Capture the cell that displays the provided text and extract its [X, Y] central coordinate. 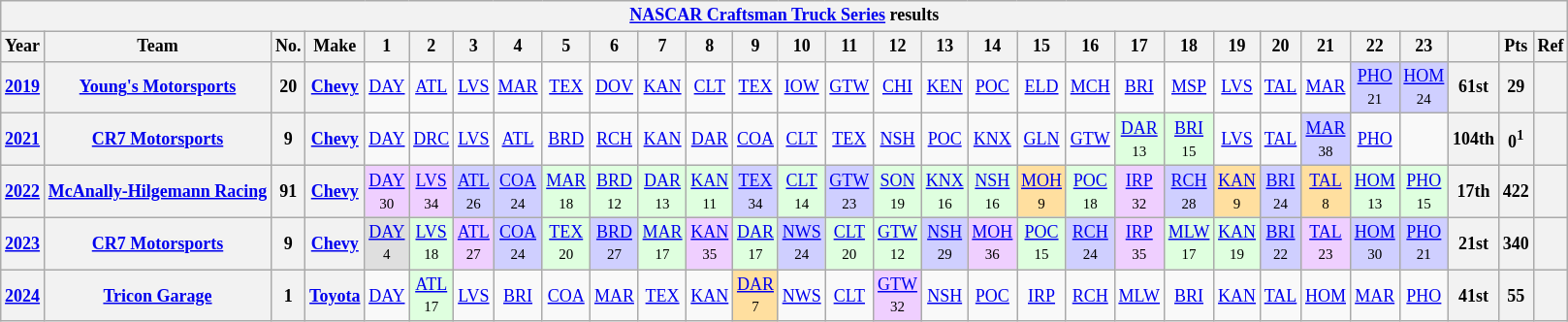
HOM13 [1375, 191]
MLW17 [1189, 243]
NWS24 [801, 243]
GTW23 [849, 191]
No. [289, 47]
91 [289, 191]
BRD12 [615, 191]
MAR18 [566, 191]
61st [1474, 87]
NSH16 [993, 191]
DAR [710, 140]
2021 [23, 140]
Team [157, 47]
DAY30 [387, 191]
KNX [993, 140]
POC18 [1090, 191]
13 [944, 47]
Toyota [336, 296]
DRC [432, 140]
HOM30 [1375, 243]
BRI15 [1189, 140]
KAN9 [1237, 191]
10 [801, 47]
PHO15 [1424, 191]
IRP [1041, 296]
21st [1474, 243]
KAN35 [710, 243]
14 [993, 47]
DAR7 [756, 296]
DAY4 [387, 243]
Year [23, 47]
2023 [23, 243]
17th [1474, 191]
MSP [1189, 87]
6 [615, 47]
29 [1516, 87]
TEX20 [566, 243]
12 [898, 47]
ATL17 [432, 296]
Pts [1516, 47]
BRD27 [615, 243]
7 [662, 47]
KAN19 [1237, 243]
CLT14 [801, 191]
NSH29 [944, 243]
11 [849, 47]
MCH [1090, 87]
IRP35 [1138, 243]
19 [1237, 47]
LVS34 [432, 191]
16 [1090, 47]
2024 [23, 296]
McAnally-Hilgemann Racing [157, 191]
MOH9 [1041, 191]
4 [518, 47]
CHI [898, 87]
Young's Motorsports [157, 87]
RCH24 [1090, 243]
DOV [615, 87]
KAN11 [710, 191]
ELD [1041, 87]
18 [1189, 47]
MOH36 [993, 243]
23 [1424, 47]
TEX34 [756, 191]
Tricon Garage [157, 296]
15 [1041, 47]
41st [1474, 296]
POC15 [1041, 243]
MLW [1138, 296]
17 [1138, 47]
01 [1516, 140]
104th [1474, 140]
Ref [1551, 47]
IRP32 [1138, 191]
BRD [566, 140]
BRI24 [1280, 191]
ATL26 [474, 191]
422 [1516, 191]
22 [1375, 47]
55 [1516, 296]
2 [432, 47]
MAR38 [1327, 140]
340 [1516, 243]
SON19 [898, 191]
IOW [801, 87]
HOM24 [1424, 87]
NASCAR Craftsman Truck Series results [784, 16]
GLN [1041, 140]
5 [566, 47]
GTW12 [898, 243]
MAR17 [662, 243]
8 [710, 47]
TAL8 [1327, 191]
2022 [23, 191]
RCH28 [1189, 191]
TAL23 [1327, 243]
2019 [23, 87]
KNX16 [944, 191]
Make [336, 47]
CLT20 [849, 243]
LVS18 [432, 243]
BRI22 [1280, 243]
HOM [1327, 296]
3 [474, 47]
NWS [801, 296]
KEN [944, 87]
ATL27 [474, 243]
DAR17 [756, 243]
GTW32 [898, 296]
21 [1327, 47]
